Output the (X, Y) coordinate of the center of the cell containing the given text.  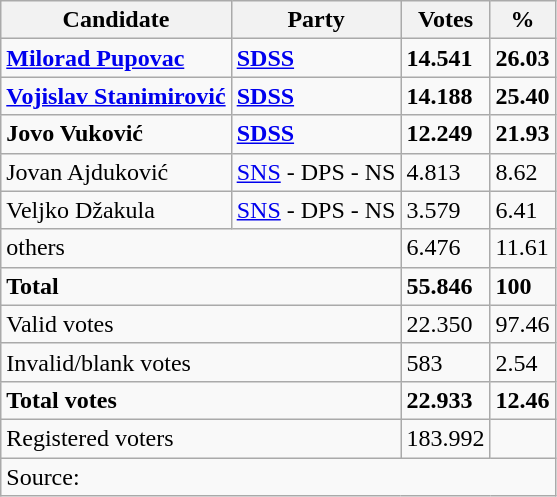
Milorad Pupovac (116, 58)
3.579 (446, 210)
Jovan Ajduković (116, 172)
183.992 (446, 438)
Valid votes (201, 324)
55.846 (446, 286)
Candidate (116, 20)
22.350 (446, 324)
12.46 (522, 400)
11.61 (522, 248)
12.249 (446, 134)
25.40 (522, 96)
6.476 (446, 248)
Veljko Džakula (116, 210)
others (201, 248)
Registered voters (201, 438)
Party (316, 20)
100 (522, 286)
97.46 (522, 324)
% (522, 20)
6.41 (522, 210)
4.813 (446, 172)
Total (201, 286)
26.03 (522, 58)
Invalid/blank votes (201, 362)
Votes (446, 20)
14.541 (446, 58)
583 (446, 362)
22.933 (446, 400)
21.93 (522, 134)
8.62 (522, 172)
Total votes (201, 400)
2.54 (522, 362)
14.188 (446, 96)
Jovo Vuković (116, 134)
Source: (278, 477)
Vojislav Stanimirović (116, 96)
